Return the [x, y] coordinate for the center point of the cell that contains the specified text.  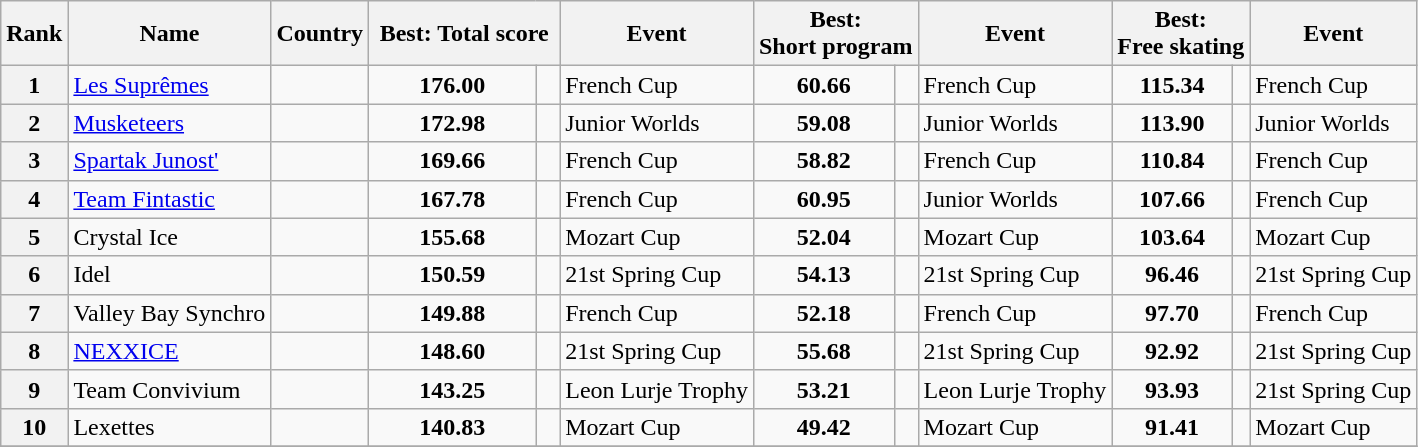
NEXXICE [170, 351]
155.68 [452, 237]
103.64 [1172, 237]
143.25 [452, 389]
148.60 [452, 351]
10 [34, 427]
Best: Short program [836, 34]
60.95 [824, 199]
4 [34, 199]
1 [34, 85]
Idel [170, 275]
107.66 [1172, 199]
Spartak Junost' [170, 161]
92.92 [1172, 351]
Les Suprêmes [170, 85]
49.42 [824, 427]
Team Convivium [170, 389]
150.59 [452, 275]
140.83 [452, 427]
52.04 [824, 237]
54.13 [824, 275]
176.00 [452, 85]
169.66 [452, 161]
Best: Free skating [1181, 34]
167.78 [452, 199]
Name [170, 34]
3 [34, 161]
110.84 [1172, 161]
60.66 [824, 85]
Valley Bay Synchro [170, 313]
149.88 [452, 313]
Crystal Ice [170, 237]
59.08 [824, 123]
2 [34, 123]
91.41 [1172, 427]
115.34 [1172, 85]
55.68 [824, 351]
Lexettes [170, 427]
96.46 [1172, 275]
Musketeers [170, 123]
52.18 [824, 313]
97.70 [1172, 313]
Rank [34, 34]
53.21 [824, 389]
172.98 [452, 123]
113.90 [1172, 123]
8 [34, 351]
58.82 [824, 161]
Best: Total score [464, 34]
Team Fintastic [170, 199]
Country [320, 34]
5 [34, 237]
93.93 [1172, 389]
7 [34, 313]
6 [34, 275]
9 [34, 389]
